Detect which cell encompasses the target text, then output its [X, Y] center coordinate. 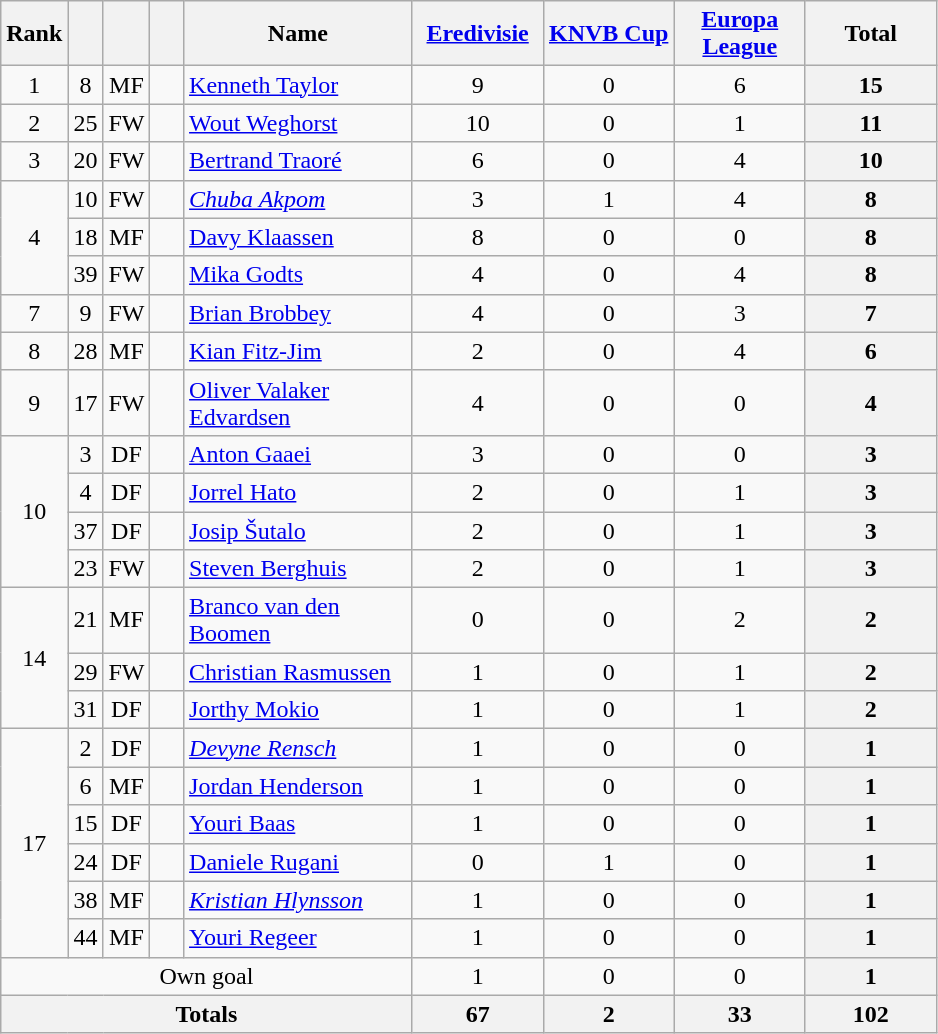
21 [86, 620]
Totals [206, 1014]
Europa League [740, 34]
38 [86, 900]
37 [86, 531]
20 [86, 161]
102 [870, 1014]
Jordan Henderson [298, 786]
Anton Gaaei [298, 454]
Youri Regeer [298, 938]
Bertrand Traoré [298, 161]
KNVB Cup [608, 34]
23 [86, 569]
31 [86, 710]
Davy Klaassen [298, 237]
Jorthy Mokio [298, 710]
39 [86, 275]
67 [478, 1014]
Steven Berghuis [298, 569]
Oliver Valaker Edvardsen [298, 402]
Youri Baas [298, 824]
Devyne Rensch [298, 748]
Own goal [206, 976]
Josip Šutalo [298, 531]
Name [298, 34]
Eredivisie [478, 34]
Daniele Rugani [298, 862]
Wout Weghorst [298, 123]
Branco van den Boomen [298, 620]
Rank [34, 34]
11 [870, 123]
Kristian Hlynsson [298, 900]
Kenneth Taylor [298, 85]
Total [870, 34]
28 [86, 351]
14 [34, 658]
44 [86, 938]
Chuba Akpom [298, 199]
33 [740, 1014]
29 [86, 672]
Kian Fitz-Jim [298, 351]
Christian Rasmussen [298, 672]
24 [86, 862]
Brian Brobbey [298, 313]
Mika Godts [298, 275]
18 [86, 237]
Jorrel Hato [298, 492]
25 [86, 123]
